Extract the (x, y) coordinate from the center of the cell holding the provided text.  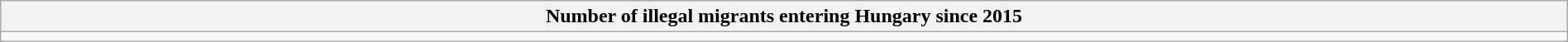
Number of illegal migrants entering Hungary since 2015 (784, 16)
